Search for the cell housing the specified text and yield its (x, y) center coordinate. 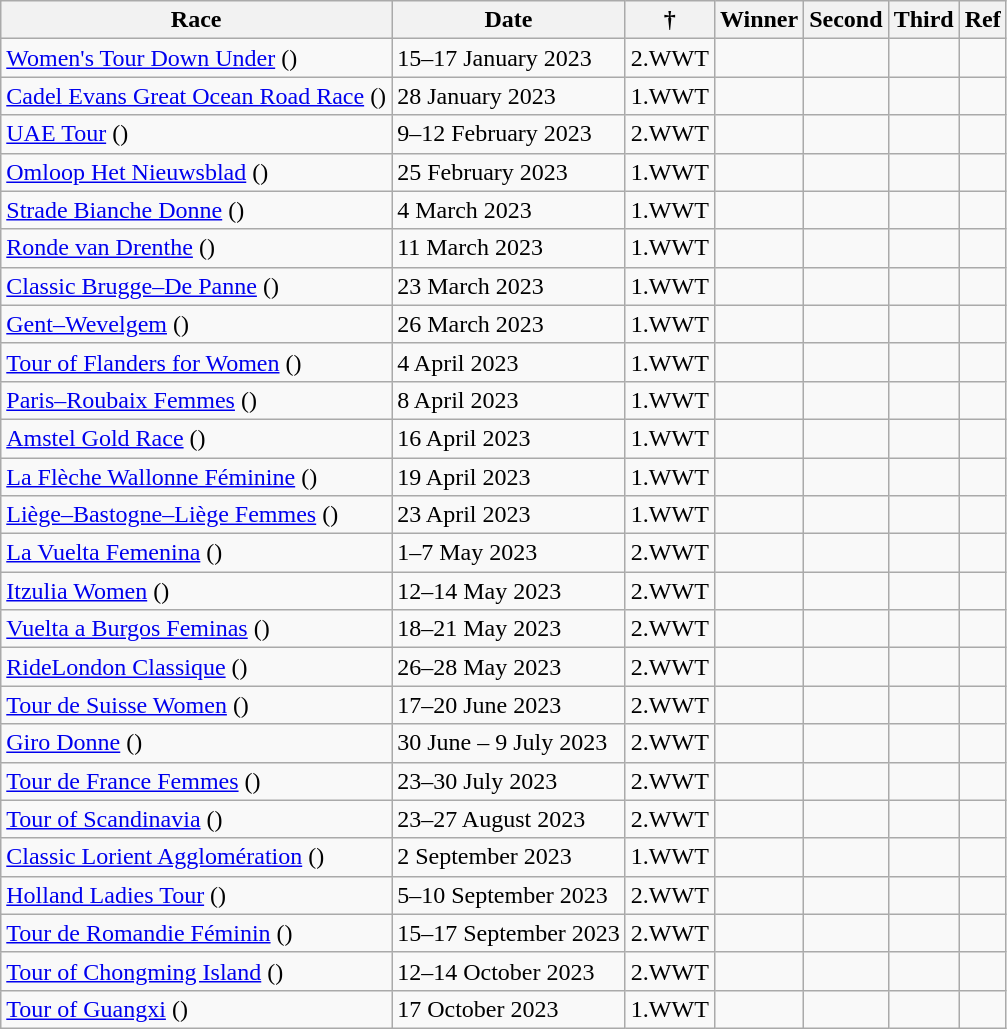
Holland Ladies Tour () (196, 895)
17 October 2023 (509, 1009)
Winner (758, 20)
Ronde van Drenthe () (196, 248)
Tour de Romandie Féminin () (196, 933)
Tour de France Femmes () (196, 781)
17–20 June 2023 (509, 705)
16 April 2023 (509, 438)
Women's Tour Down Under () (196, 58)
15–17 January 2023 (509, 58)
25 February 2023 (509, 172)
23 April 2023 (509, 515)
Liège–Bastogne–Liège Femmes () (196, 515)
26–28 May 2023 (509, 667)
La Flèche Wallonne Féminine () (196, 477)
19 April 2023 (509, 477)
26 March 2023 (509, 324)
Classic Lorient Agglomération () (196, 857)
Third (924, 20)
Second (846, 20)
23–30 July 2023 (509, 781)
23–27 August 2023 (509, 819)
Tour of Guangxi () (196, 1009)
15–17 September 2023 (509, 933)
Date (509, 20)
Tour de Suisse Women () (196, 705)
Race (196, 20)
4 April 2023 (509, 362)
8 April 2023 (509, 400)
Itzulia Women () (196, 591)
18–21 May 2023 (509, 629)
RideLondon Classique () (196, 667)
Giro Donne () (196, 743)
5–10 September 2023 (509, 895)
12–14 October 2023 (509, 971)
Gent–Wevelgem () (196, 324)
23 March 2023 (509, 286)
12–14 May 2023 (509, 591)
28 January 2023 (509, 96)
Tour of Chongming Island () (196, 971)
Classic Brugge–De Panne () (196, 286)
Amstel Gold Race () (196, 438)
Omloop Het Nieuwsblad () (196, 172)
Tour of Scandinavia () (196, 819)
4 March 2023 (509, 210)
Tour of Flanders for Women () (196, 362)
La Vuelta Femenina () (196, 553)
Strade Bianche Donne () (196, 210)
1–7 May 2023 (509, 553)
2 September 2023 (509, 857)
Paris–Roubaix Femmes () (196, 400)
30 June – 9 July 2023 (509, 743)
Vuelta a Burgos Feminas () (196, 629)
9–12 February 2023 (509, 134)
Cadel Evans Great Ocean Road Race () (196, 96)
11 March 2023 (509, 248)
UAE Tour () (196, 134)
Ref (982, 20)
† (670, 20)
